Output the [X, Y] coordinate of the center of the cell containing the given text.  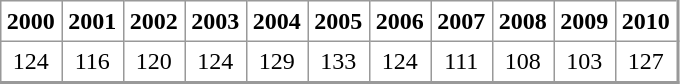
2004 [277, 21]
2003 [215, 21]
103 [585, 62]
120 [154, 62]
2009 [585, 21]
2006 [400, 21]
2000 [31, 21]
108 [523, 62]
133 [339, 62]
2007 [461, 21]
127 [646, 62]
2001 [93, 21]
2010 [646, 21]
2008 [523, 21]
2002 [154, 21]
129 [277, 62]
2005 [339, 21]
116 [93, 62]
111 [461, 62]
